Determine the [X, Y] coordinate at the center of the cell enclosing the given text.  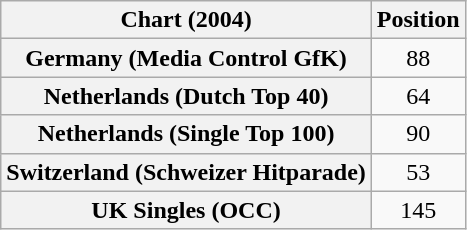
Position [418, 20]
UK Singles (OCC) [186, 210]
Germany (Media Control GfK) [186, 58]
145 [418, 210]
Switzerland (Schweizer Hitparade) [186, 172]
88 [418, 58]
90 [418, 134]
53 [418, 172]
Netherlands (Single Top 100) [186, 134]
64 [418, 96]
Chart (2004) [186, 20]
Netherlands (Dutch Top 40) [186, 96]
